For the text-containing cell, return its midpoint in [X, Y] coordinate format. 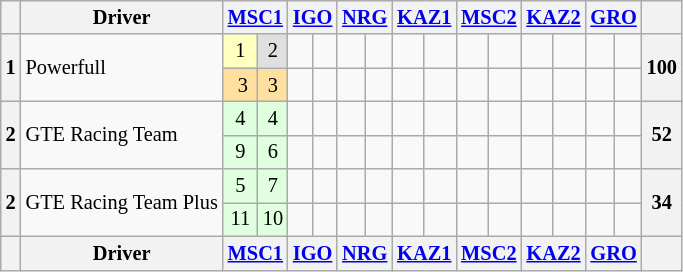
100 [662, 68]
7 [273, 186]
5 [240, 186]
9 [240, 152]
6 [273, 152]
10 [273, 219]
11 [240, 219]
52 [662, 134]
34 [662, 202]
GTE Racing Team [122, 134]
Powerfull [122, 68]
GTE Racing Team Plus [122, 202]
